Return the [x, y] coordinate for the center point of the cell that contains the specified text.  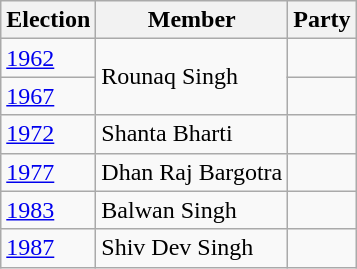
Balwan Singh [192, 210]
Dhan Raj Bargotra [192, 172]
1967 [48, 96]
1972 [48, 134]
1962 [48, 58]
1977 [48, 172]
Party [322, 20]
Shanta Bharti [192, 134]
Shiv Dev Singh [192, 248]
1983 [48, 210]
Rounaq Singh [192, 77]
Election [48, 20]
1987 [48, 248]
Member [192, 20]
